Provide the (X, Y) coordinate of the cell's center where the given text is located.  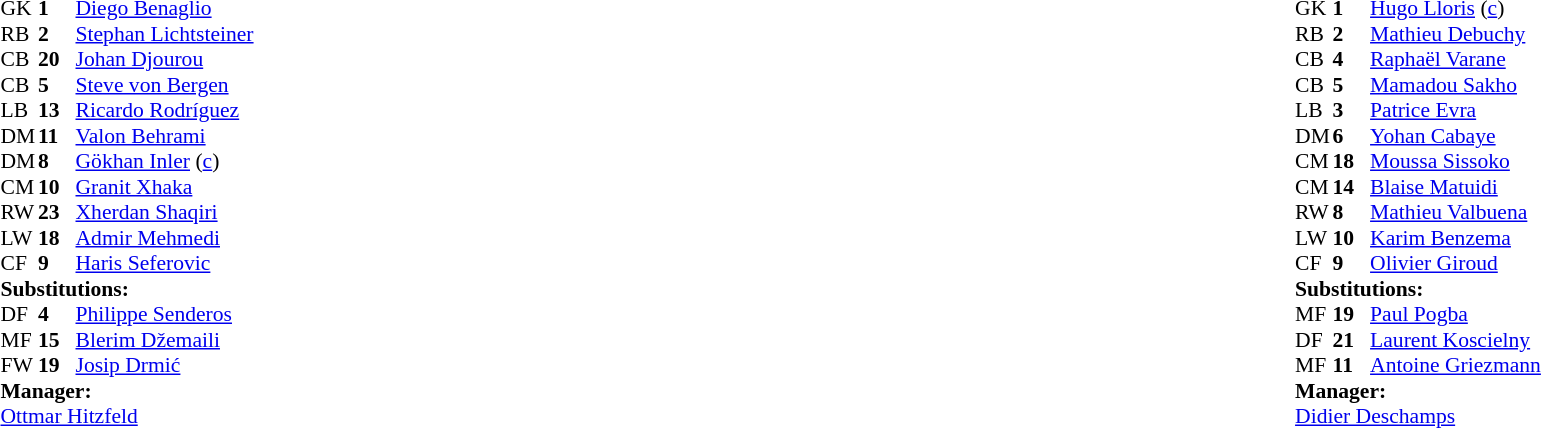
Stephan Lichtsteiner (165, 34)
Moussa Sissoko (1456, 161)
Haris Seferovic (165, 263)
Karim Benzema (1456, 238)
Valon Behrami (165, 136)
Granit Xhaka (165, 187)
Laurent Koscielny (1456, 340)
21 (1352, 340)
Ricardo Rodríguez (165, 111)
Raphaël Varane (1456, 59)
14 (1352, 187)
23 (57, 213)
Johan Djourou (165, 59)
Patrice Evra (1456, 111)
Admir Mehmedi (165, 238)
Yohan Cabaye (1456, 136)
Gökhan Inler (c) (165, 161)
6 (1352, 136)
Blerim Džemaili (165, 340)
Steve von Bergen (165, 85)
20 (57, 59)
Blaise Matuidi (1456, 187)
Paul Pogba (1456, 315)
Antoine Griezmann (1456, 365)
Mathieu Debuchy (1456, 34)
3 (1352, 111)
FW (19, 365)
Olivier Giroud (1456, 263)
15 (57, 340)
Josip Drmić (165, 365)
Xherdan Shaqiri (165, 213)
Mathieu Valbuena (1456, 213)
Philippe Senderos (165, 315)
Mamadou Sakho (1456, 85)
13 (57, 111)
